Pinpoint the cell where the given text exists, returning its (X, Y) midpoint coordinate. 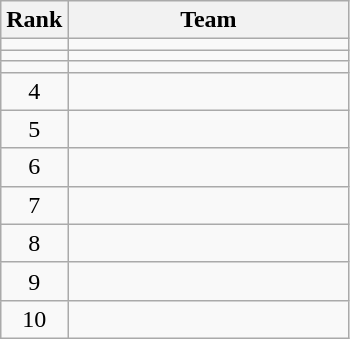
7 (34, 205)
6 (34, 167)
Rank (34, 20)
4 (34, 91)
Team (208, 20)
10 (34, 319)
5 (34, 129)
8 (34, 243)
9 (34, 281)
